Identify which cell holds the provided text, then report its [x, y] central coordinate. 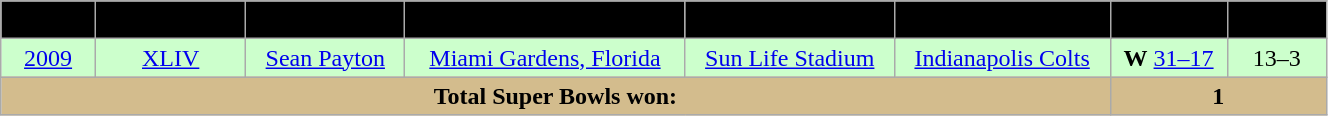
Indianapolis Colts [1002, 58]
Super Bowl [170, 20]
Head Coach [326, 20]
1 [1218, 96]
Total Super Bowls won: [556, 96]
13–3 [1276, 58]
Record [1276, 20]
W 31–17 [1168, 58]
Sean Payton [326, 58]
2009 [48, 58]
Location [546, 20]
XLIV [170, 58]
Sun Life Stadium [790, 58]
Stadium [790, 20]
Result [1168, 20]
Season [48, 20]
Opponent [1002, 20]
Miami Gardens, Florida [546, 58]
